Provide the (X, Y) coordinate of the cell's center where the given text is located.  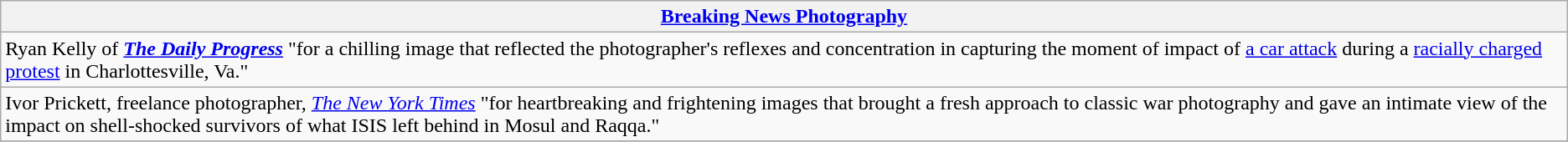
Breaking News Photography (784, 17)
